Pinpoint the cell where the given text exists, returning its [X, Y] midpoint coordinate. 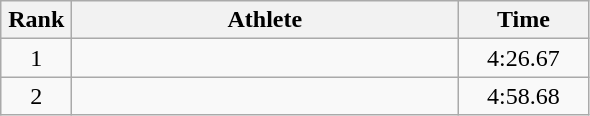
4:26.67 [524, 58]
1 [36, 58]
2 [36, 96]
Athlete [265, 20]
4:58.68 [524, 96]
Time [524, 20]
Rank [36, 20]
